Extract the (x, y) coordinate from the center of the cell holding the provided text.  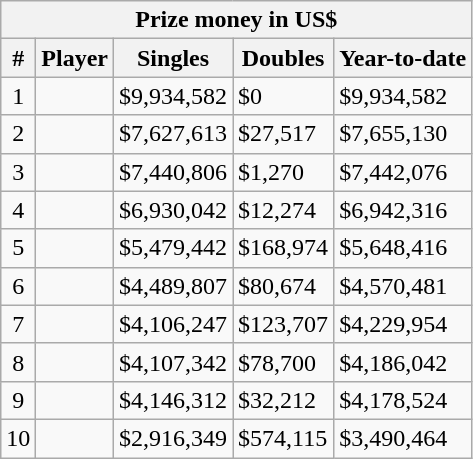
$6,930,042 (174, 210)
Year-to-date (403, 58)
Player (75, 58)
$4,146,312 (174, 400)
$4,178,524 (403, 400)
$4,570,481 (403, 286)
$168,974 (284, 248)
6 (18, 286)
$4,186,042 (403, 362)
4 (18, 210)
$78,700 (284, 362)
$0 (284, 96)
$4,106,247 (174, 324)
$574,115 (284, 438)
$1,270 (284, 172)
$6,942,316 (403, 210)
$7,627,613 (174, 134)
Prize money in US$ (236, 20)
5 (18, 248)
$27,517 (284, 134)
$7,442,076 (403, 172)
10 (18, 438)
$5,648,416 (403, 248)
$32,212 (284, 400)
$4,229,954 (403, 324)
$7,655,130 (403, 134)
8 (18, 362)
$7,440,806 (174, 172)
# (18, 58)
$12,274 (284, 210)
9 (18, 400)
3 (18, 172)
2 (18, 134)
$80,674 (284, 286)
1 (18, 96)
$4,489,807 (174, 286)
7 (18, 324)
$2,916,349 (174, 438)
$4,107,342 (174, 362)
$123,707 (284, 324)
Doubles (284, 58)
$5,479,442 (174, 248)
Singles (174, 58)
$3,490,464 (403, 438)
